For the text-containing cell, return its midpoint in (x, y) coordinate format. 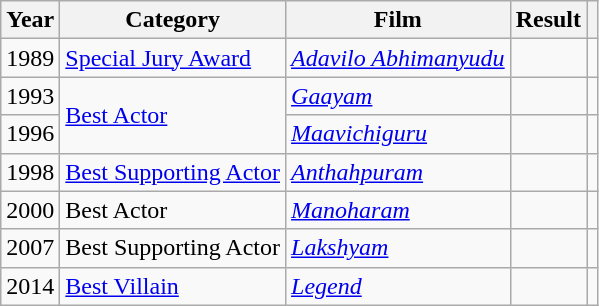
Legend (398, 286)
2014 (30, 286)
1998 (30, 172)
Maavichiguru (398, 134)
Gaayam (398, 96)
1989 (30, 58)
1993 (30, 96)
Year (30, 20)
Special Jury Award (173, 58)
Best Villain (173, 286)
Film (398, 20)
Lakshyam (398, 248)
Manoharam (398, 210)
Adavilo Abhimanyudu (398, 58)
1996 (30, 134)
Result (548, 20)
2007 (30, 248)
Anthahpuram (398, 172)
2000 (30, 210)
Category (173, 20)
